Output the [x, y] coordinate of the center of the cell containing the given text.  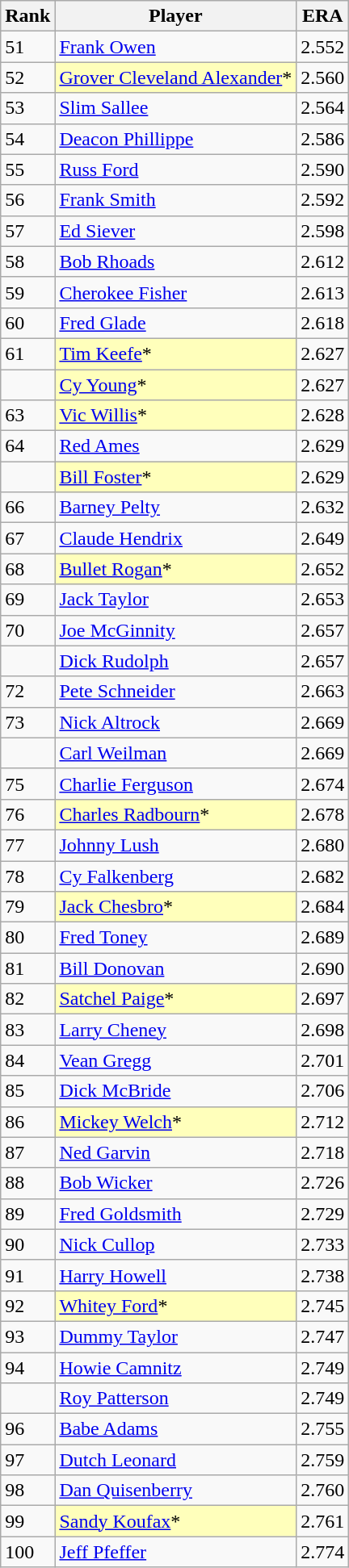
2.628 [323, 416]
2.759 [323, 1460]
2.590 [323, 169]
Cy Young* [176, 385]
2.760 [323, 1491]
2.653 [323, 600]
83 [27, 1030]
Roy Patterson [176, 1399]
2.729 [323, 1214]
ERA [323, 16]
81 [27, 968]
Fred Goldsmith [176, 1214]
2.632 [323, 508]
85 [27, 1091]
2.698 [323, 1030]
Bob Wicker [176, 1183]
Bill Donovan [176, 968]
Grover Cleveland Alexander* [176, 77]
2.612 [323, 261]
88 [27, 1183]
79 [27, 907]
2.598 [323, 231]
91 [27, 1275]
Whitey Ford* [176, 1306]
2.745 [323, 1306]
2.706 [323, 1091]
Jack Chesbro* [176, 907]
2.689 [323, 938]
2.733 [323, 1244]
58 [27, 261]
Dan Quisenberry [176, 1491]
99 [27, 1521]
Joe McGinnity [176, 630]
Bullet Rogan* [176, 569]
Deacon Phillippe [176, 139]
52 [27, 77]
96 [27, 1429]
2.649 [323, 538]
89 [27, 1214]
Mickey Welch* [176, 1122]
63 [27, 416]
61 [27, 353]
2.680 [323, 845]
78 [27, 876]
Fred Toney [176, 938]
2.592 [323, 200]
Slim Sallee [176, 108]
2.697 [323, 999]
Johnny Lush [176, 845]
Vean Gregg [176, 1060]
86 [27, 1122]
Frank Owen [176, 47]
59 [27, 292]
64 [27, 446]
Babe Adams [176, 1429]
Nick Cullop [176, 1244]
2.586 [323, 139]
Rank [27, 16]
2.738 [323, 1275]
Howie Camnitz [176, 1368]
2.674 [323, 784]
2.552 [323, 47]
Player [176, 16]
66 [27, 508]
55 [27, 169]
Jack Taylor [176, 600]
Barney Pelty [176, 508]
Nick Altrock [176, 722]
2.678 [323, 814]
Ed Siever [176, 231]
Dick Rudolph [176, 661]
98 [27, 1491]
Cy Falkenberg [176, 876]
100 [27, 1552]
Fred Glade [176, 323]
68 [27, 569]
97 [27, 1460]
Satchel Paige* [176, 999]
2.726 [323, 1183]
90 [27, 1244]
Russ Ford [176, 169]
Sandy Koufax* [176, 1521]
94 [27, 1368]
2.682 [323, 876]
Charles Radbourn* [176, 814]
57 [27, 231]
2.755 [323, 1429]
73 [27, 722]
51 [27, 47]
2.690 [323, 968]
Harry Howell [176, 1275]
2.613 [323, 292]
84 [27, 1060]
2.560 [323, 77]
Tim Keefe* [176, 353]
Carl Weilman [176, 753]
Dutch Leonard [176, 1460]
Vic Willis* [176, 416]
2.564 [323, 108]
Bill Foster* [176, 477]
93 [27, 1336]
54 [27, 139]
75 [27, 784]
2.684 [323, 907]
2.663 [323, 692]
92 [27, 1306]
Larry Cheney [176, 1030]
56 [27, 200]
Red Ames [176, 446]
2.747 [323, 1336]
Jeff Pfeffer [176, 1552]
Dick McBride [176, 1091]
2.718 [323, 1152]
2.774 [323, 1552]
67 [27, 538]
77 [27, 845]
2.652 [323, 569]
2.761 [323, 1521]
Pete Schneider [176, 692]
2.701 [323, 1060]
2.618 [323, 323]
69 [27, 600]
2.712 [323, 1122]
60 [27, 323]
70 [27, 630]
Charlie Ferguson [176, 784]
Frank Smith [176, 200]
Bob Rhoads [176, 261]
Cherokee Fisher [176, 292]
87 [27, 1152]
72 [27, 692]
76 [27, 814]
Claude Hendrix [176, 538]
53 [27, 108]
Ned Garvin [176, 1152]
82 [27, 999]
80 [27, 938]
Dummy Taylor [176, 1336]
